Return the (x, y) coordinate for the center point of the cell that contains the specified text.  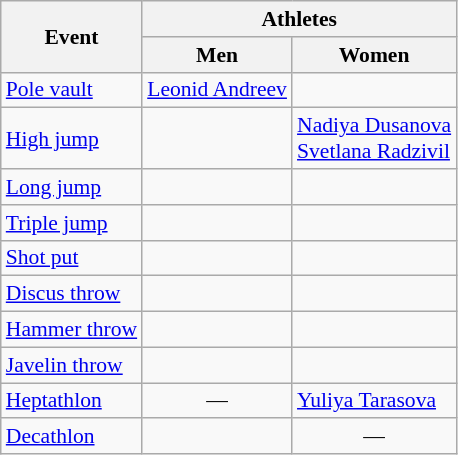
Long jump (72, 187)
Athletes (299, 19)
Nadiya DusanovaSvetlana Radzivil (374, 138)
Hammer throw (72, 330)
Discus throw (72, 294)
Heptathlon (72, 401)
Leonid Andreev (217, 90)
High jump (72, 138)
Men (217, 55)
Decathlon (72, 437)
Javelin throw (72, 365)
Event (72, 36)
Triple jump (72, 223)
Yuliya Tarasova (374, 401)
Pole vault (72, 90)
Women (374, 55)
Shot put (72, 258)
